Extract the [X, Y] coordinate from the center of the cell holding the provided text.  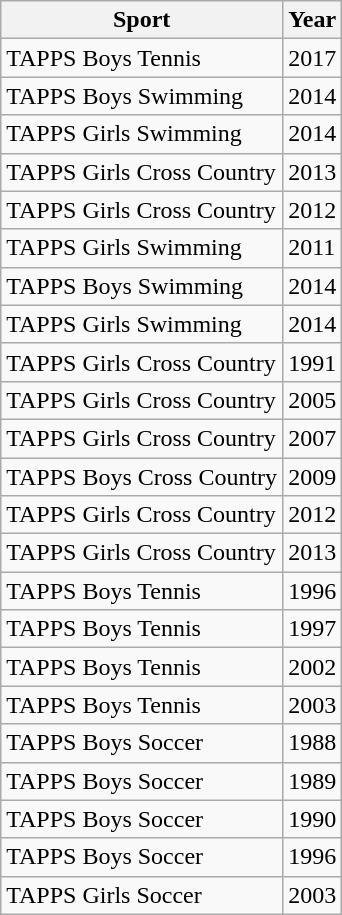
2017 [312, 58]
1990 [312, 819]
1997 [312, 629]
Sport [142, 20]
1988 [312, 743]
2009 [312, 477]
Year [312, 20]
2007 [312, 438]
2011 [312, 248]
2002 [312, 667]
1989 [312, 781]
TAPPS Boys Cross Country [142, 477]
2005 [312, 400]
1991 [312, 362]
TAPPS Girls Soccer [142, 895]
